Output the [X, Y] coordinate of the center of the cell containing the given text.  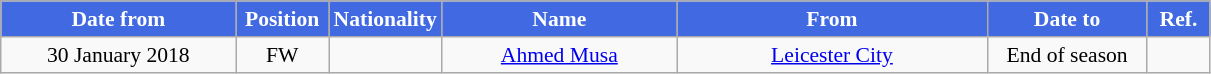
Date from [118, 19]
Nationality [384, 19]
FW [282, 55]
Name [560, 19]
End of season [1067, 55]
Ref. [1178, 19]
Ahmed Musa [560, 55]
From [832, 19]
Leicester City [832, 55]
Position [282, 19]
Date to [1067, 19]
30 January 2018 [118, 55]
